Scan for the cell matching the given text and deliver its (X, Y) coordinate at center. 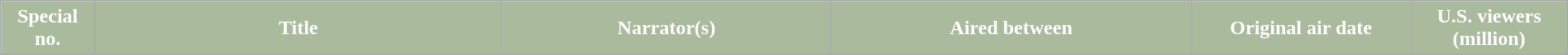
Original air date (1302, 28)
U.S. viewers(million) (1489, 28)
Specialno. (48, 28)
Aired between (1011, 28)
Narrator(s) (667, 28)
Title (298, 28)
